Determine the [x, y] coordinate at the center of the cell enclosing the given text.  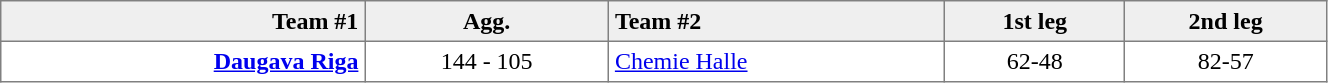
62-48 [1035, 61]
Team #2 [776, 21]
82-57 [1226, 61]
1st leg [1035, 21]
Agg. [486, 21]
Daugava Riga [183, 61]
2nd leg [1226, 21]
Team #1 [183, 21]
144 - 105 [486, 61]
Chemie Halle [776, 61]
